From the cell containing the given text, extract its center point as (X, Y) coordinate. 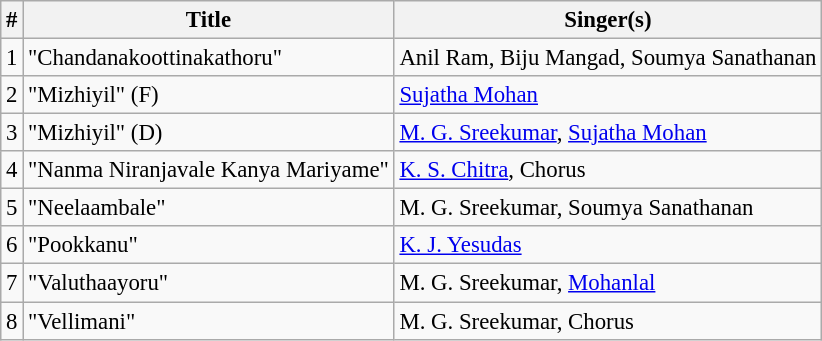
"Mizhiyil" (D) (208, 133)
3 (12, 133)
M. G. Sreekumar, Soumya Sanathanan (608, 208)
Singer(s) (608, 20)
"Pookkanu" (208, 245)
M. G. Sreekumar, Mohanlal (608, 283)
6 (12, 245)
"Neelaambale" (208, 208)
"Mizhiyil" (F) (208, 95)
Sujatha Mohan (608, 95)
K. J. Yesudas (608, 245)
2 (12, 95)
K. S. Chitra, Chorus (608, 170)
1 (12, 58)
4 (12, 170)
M. G. Sreekumar, Chorus (608, 321)
"Valuthaayoru" (208, 283)
# (12, 20)
M. G. Sreekumar, Sujatha Mohan (608, 133)
Title (208, 20)
"Chandanakoottinakathoru" (208, 58)
8 (12, 321)
Anil Ram, Biju Mangad, Soumya Sanathanan (608, 58)
"Nanma Niranjavale Kanya Mariyame" (208, 170)
"Vellimani" (208, 321)
5 (12, 208)
7 (12, 283)
